Return the (X, Y) coordinate for the center point of the cell that contains the specified text.  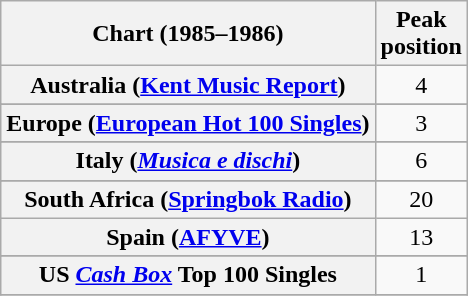
Spain (AFYVE) (188, 237)
South Africa (Springbok Radio) (188, 199)
US Cash Box Top 100 Singles (188, 275)
Australia (Kent Music Report) (188, 85)
6 (421, 161)
4 (421, 85)
Chart (1985–1986) (188, 34)
1 (421, 275)
3 (421, 123)
Peakposition (421, 34)
13 (421, 237)
20 (421, 199)
Italy (Musica e dischi) (188, 161)
Europe (European Hot 100 Singles) (188, 123)
